Determine the [X, Y] coordinate at the center of the cell enclosing the given text.  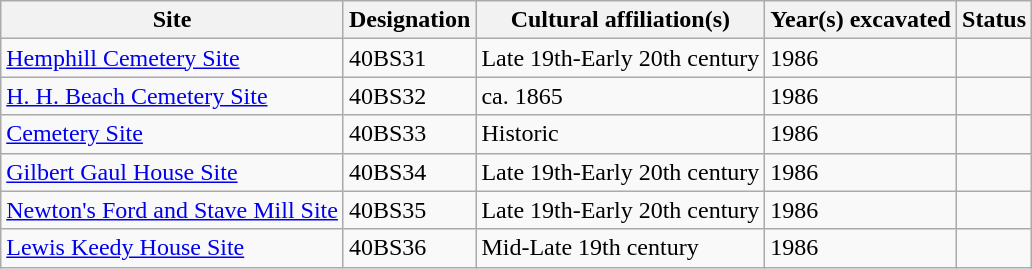
Designation [409, 20]
Lewis Keedy House Site [172, 248]
ca. 1865 [620, 96]
40BS34 [409, 172]
40BS31 [409, 58]
Mid-Late 19th century [620, 248]
Hemphill Cemetery Site [172, 58]
40BS33 [409, 134]
40BS35 [409, 210]
40BS36 [409, 248]
Cultural affiliation(s) [620, 20]
Year(s) excavated [861, 20]
40BS32 [409, 96]
Historic [620, 134]
Gilbert Gaul House Site [172, 172]
Site [172, 20]
Newton's Ford and Stave Mill Site [172, 210]
Status [994, 20]
H. H. Beach Cemetery Site [172, 96]
Cemetery Site [172, 134]
